Scan for the cell matching the given text and deliver its (X, Y) coordinate at center. 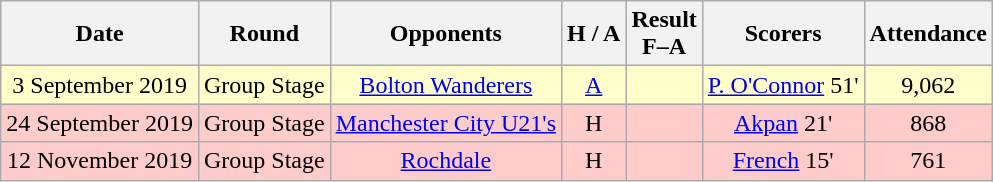
Round (264, 34)
12 November 2019 (100, 161)
9,062 (928, 85)
Rochdale (446, 161)
761 (928, 161)
ResultF–A (664, 34)
3 September 2019 (100, 85)
French 15' (783, 161)
H / A (594, 34)
Bolton Wanderers (446, 85)
Manchester City U21's (446, 123)
Opponents (446, 34)
Scorers (783, 34)
Akpan 21' (783, 123)
Attendance (928, 34)
24 September 2019 (100, 123)
A (594, 85)
868 (928, 123)
Date (100, 34)
P. O'Connor 51' (783, 85)
